Extract the [X, Y] coordinate from the center of the cell holding the provided text.  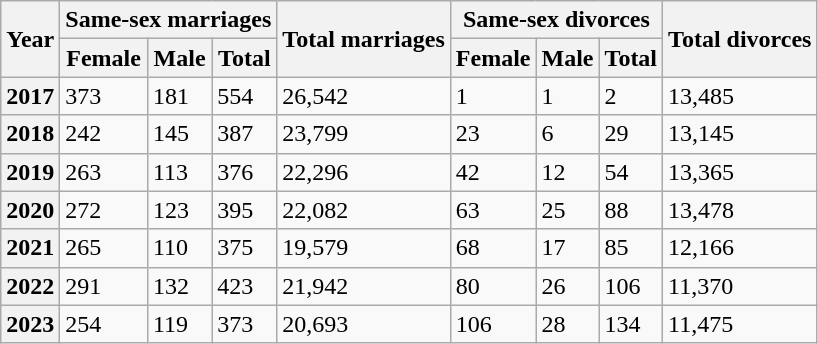
375 [244, 248]
28 [568, 324]
Same-sex divorces [556, 20]
Total marriages [364, 39]
22,296 [364, 172]
Total divorces [740, 39]
25 [568, 210]
Year [30, 39]
134 [631, 324]
85 [631, 248]
22,082 [364, 210]
2017 [30, 96]
263 [104, 172]
265 [104, 248]
554 [244, 96]
2022 [30, 286]
376 [244, 172]
11,475 [740, 324]
2023 [30, 324]
2020 [30, 210]
80 [493, 286]
123 [179, 210]
26 [568, 286]
13,145 [740, 134]
42 [493, 172]
13,478 [740, 210]
291 [104, 286]
119 [179, 324]
387 [244, 134]
13,485 [740, 96]
23,799 [364, 134]
20,693 [364, 324]
2019 [30, 172]
113 [179, 172]
88 [631, 210]
395 [244, 210]
23 [493, 134]
6 [568, 134]
68 [493, 248]
17 [568, 248]
145 [179, 134]
12 [568, 172]
12,166 [740, 248]
181 [179, 96]
254 [104, 324]
2021 [30, 248]
110 [179, 248]
63 [493, 210]
2018 [30, 134]
Same-sex marriages [168, 20]
21,942 [364, 286]
242 [104, 134]
272 [104, 210]
11,370 [740, 286]
26,542 [364, 96]
54 [631, 172]
2 [631, 96]
29 [631, 134]
13,365 [740, 172]
132 [179, 286]
19,579 [364, 248]
423 [244, 286]
